Find where the given text appears and provide that cell's center as (X, Y) coordinate. 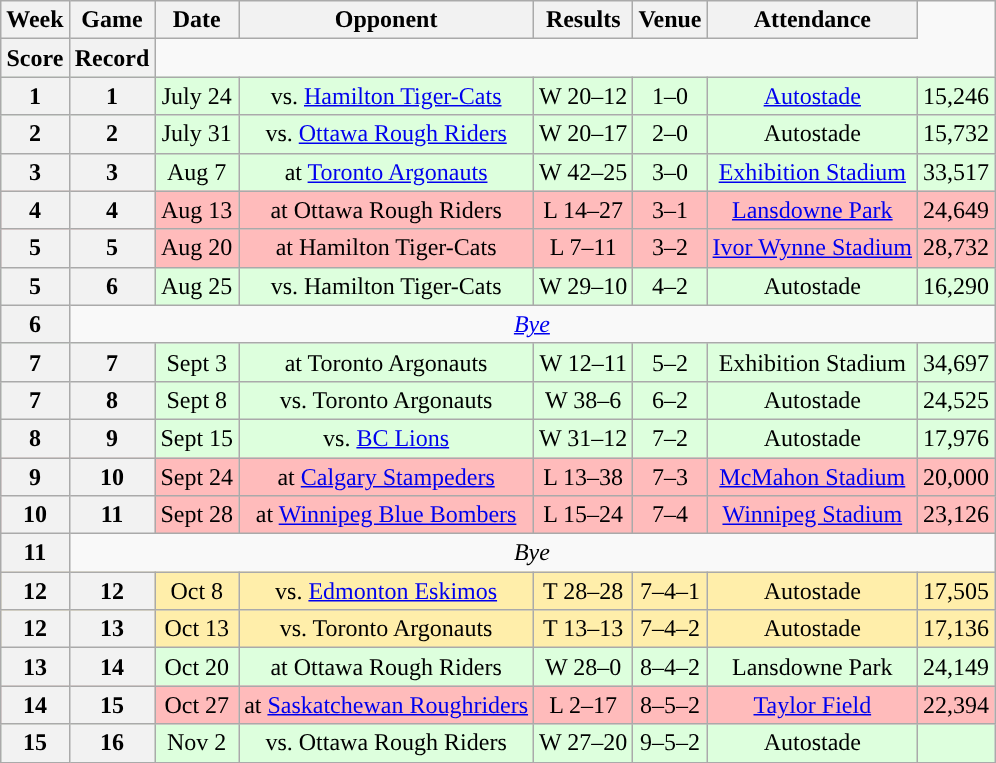
17,976 (956, 438)
vs. BC Lions (386, 438)
Taylor Field (812, 705)
Oct 27 (197, 705)
24,149 (956, 667)
Sept 24 (197, 477)
Score (35, 58)
W 29–10 (584, 286)
W 27–20 (584, 743)
2–0 (670, 134)
Record (112, 58)
33,517 (956, 172)
T 28–28 (584, 591)
Nov 2 (197, 743)
T 13–13 (584, 629)
L 14–27 (584, 210)
L 2–17 (584, 705)
3–0 (670, 172)
McMahon Stadium (812, 477)
Results (584, 20)
8–4–2 (670, 667)
16 (112, 743)
22,394 (956, 705)
W 20–12 (584, 96)
Sept 3 (197, 362)
W 20–17 (584, 134)
at Hamilton Tiger-Cats (386, 248)
17,505 (956, 591)
16,290 (956, 286)
6–2 (670, 400)
9–5–2 (670, 743)
Sept 8 (197, 400)
24,525 (956, 400)
Week (35, 20)
1–0 (670, 96)
at Calgary Stampeders (386, 477)
7–4–1 (670, 591)
34,697 (956, 362)
vs. Edmonton Eskimos (386, 591)
28,732 (956, 248)
Ivor Wynne Stadium (812, 248)
Attendance (812, 20)
W 38–6 (584, 400)
Aug 7 (197, 172)
24,649 (956, 210)
23,126 (956, 515)
Oct 13 (197, 629)
Oct 20 (197, 667)
20,000 (956, 477)
15,732 (956, 134)
Aug 13 (197, 210)
Winnipeg Stadium (812, 515)
Sept 15 (197, 438)
7–4 (670, 515)
W 31–12 (584, 438)
at Winnipeg Blue Bombers (386, 515)
Date (197, 20)
at Saskatchewan Roughriders (386, 705)
Sept 28 (197, 515)
3–2 (670, 248)
17,136 (956, 629)
5–2 (670, 362)
7–4–2 (670, 629)
W 42–25 (584, 172)
Opponent (386, 20)
Aug 20 (197, 248)
Venue (670, 20)
4–2 (670, 286)
8–5–2 (670, 705)
W 12–11 (584, 362)
L 7–11 (584, 248)
7–2 (670, 438)
July 24 (197, 96)
7–3 (670, 477)
Game (112, 20)
15,246 (956, 96)
W 28–0 (584, 667)
L 15–24 (584, 515)
Aug 25 (197, 286)
L 13–38 (584, 477)
3–1 (670, 210)
July 31 (197, 134)
Oct 8 (197, 591)
